Extract the [x, y] coordinate from the center of the cell holding the provided text.  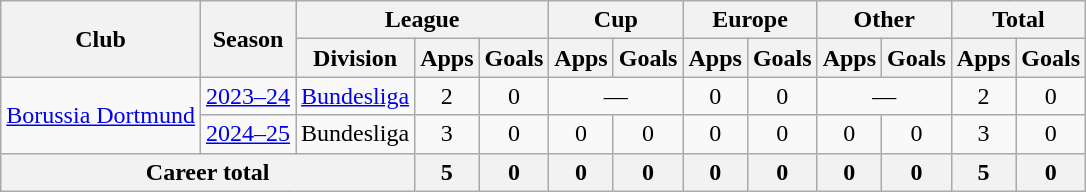
Total [1018, 20]
League [422, 20]
Career total [208, 172]
2024–25 [248, 134]
Cup [616, 20]
Europe [750, 20]
2023–24 [248, 96]
Season [248, 39]
Other [884, 20]
Division [356, 58]
Borussia Dortmund [101, 115]
Club [101, 39]
